Capture the cell that displays the provided text and extract its [x, y] central coordinate. 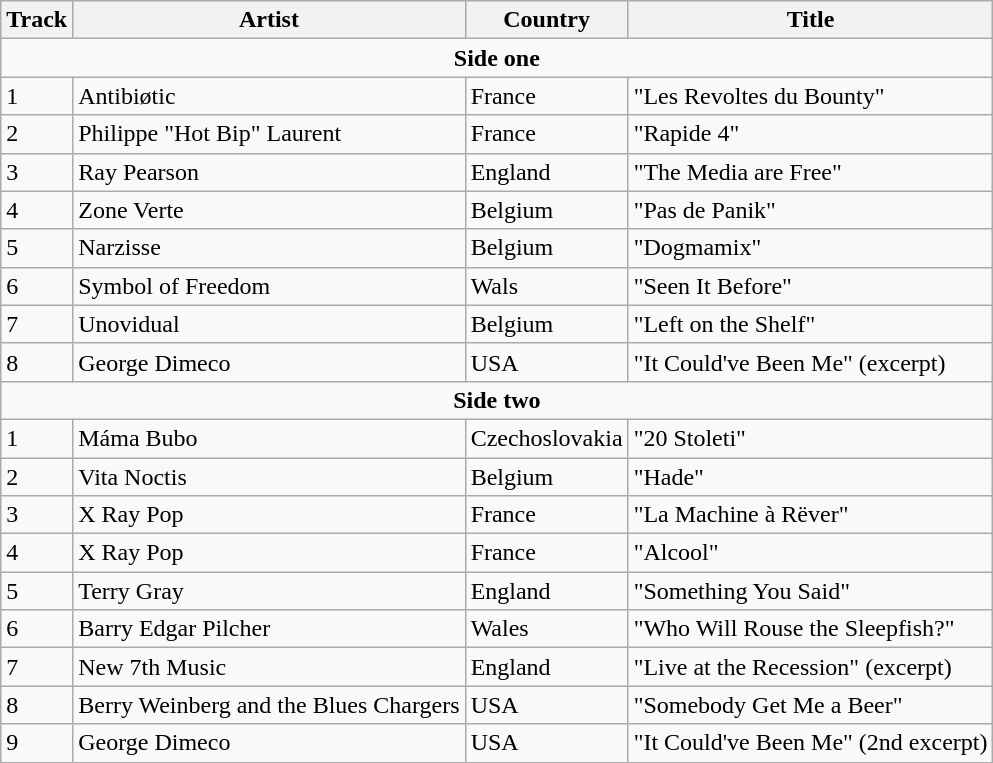
"Seen It Before" [810, 286]
"Rapide 4" [810, 134]
"Hade" [810, 477]
"La Machine à Rëver" [810, 515]
Ray Pearson [269, 172]
Zone Verte [269, 210]
Symbol of Freedom [269, 286]
Antibiøtic [269, 96]
Berry Weinberg and the Blues Chargers [269, 705]
Máma Bubo [269, 438]
"20 Stoleti" [810, 438]
9 [37, 743]
New 7th Music [269, 667]
Country [546, 20]
"Live at the Recession" (excerpt) [810, 667]
Czechoslovakia [546, 438]
Unovidual [269, 324]
Side two [497, 400]
Philippe "Hot Bip" Laurent [269, 134]
"It Could've Been Me" (2nd excerpt) [810, 743]
"Alcool" [810, 553]
"The Media are Free" [810, 172]
Terry Gray [269, 591]
"Who Will Rouse the Sleepfish?" [810, 629]
Wales [546, 629]
Title [810, 20]
"Pas de Panik" [810, 210]
Artist [269, 20]
"Something You Said" [810, 591]
"Dogmamix" [810, 248]
Narzisse [269, 248]
Vita Noctis [269, 477]
"Les Revoltes du Bounty" [810, 96]
Track [37, 20]
Side one [497, 58]
Barry Edgar Pilcher [269, 629]
"It Could've Been Me" (excerpt) [810, 362]
Wals [546, 286]
"Left on the Shelf" [810, 324]
"Somebody Get Me a Beer" [810, 705]
